Identify which cell holds the provided text, then report its [X, Y] central coordinate. 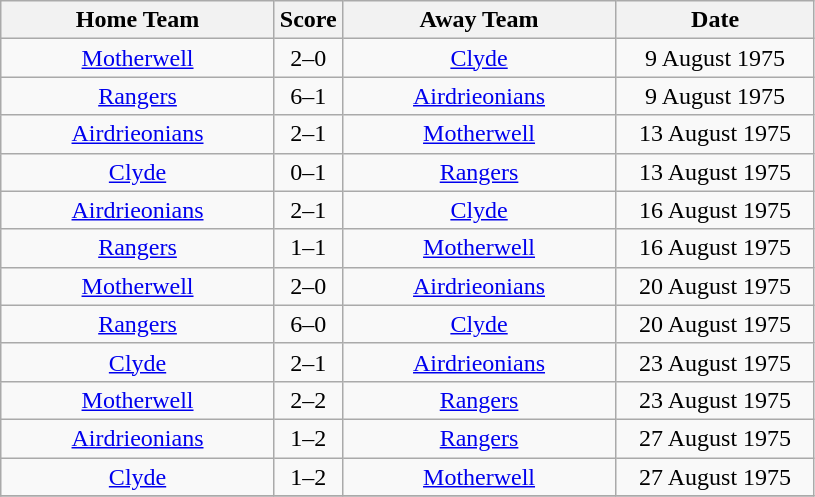
6–0 [308, 324]
Date [716, 20]
0–1 [308, 172]
1–1 [308, 248]
Score [308, 20]
6–1 [308, 96]
Away Team [479, 20]
Home Team [138, 20]
2–2 [308, 400]
